Search for the cell housing the specified text and yield its (x, y) center coordinate. 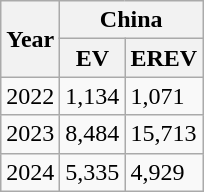
4,929 (164, 172)
1,134 (92, 96)
2024 (30, 172)
EV (92, 58)
China (132, 20)
5,335 (92, 172)
EREV (164, 58)
Year (30, 39)
2022 (30, 96)
15,713 (164, 134)
8,484 (92, 134)
2023 (30, 134)
1,071 (164, 96)
